Pinpoint the cell where the given text exists, returning its [X, Y] midpoint coordinate. 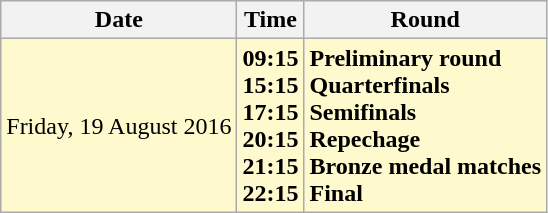
09:1515:1517:1520:1521:1522:15 [270, 126]
Date [119, 20]
Friday, 19 August 2016 [119, 126]
Round [426, 20]
Preliminary roundQuarterfinalsSemifinalsRepechageBronze medal matchesFinal [426, 126]
Time [270, 20]
